Pinpoint the cell where the given text exists, returning its (x, y) midpoint coordinate. 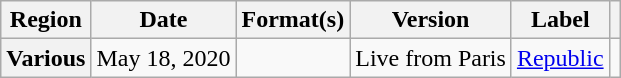
Region (46, 20)
Label (560, 20)
Live from Paris (431, 58)
Version (431, 20)
Republic (560, 58)
Date (164, 20)
Format(s) (293, 20)
Various (46, 58)
May 18, 2020 (164, 58)
